Search for the cell housing the specified text and yield its (x, y) center coordinate. 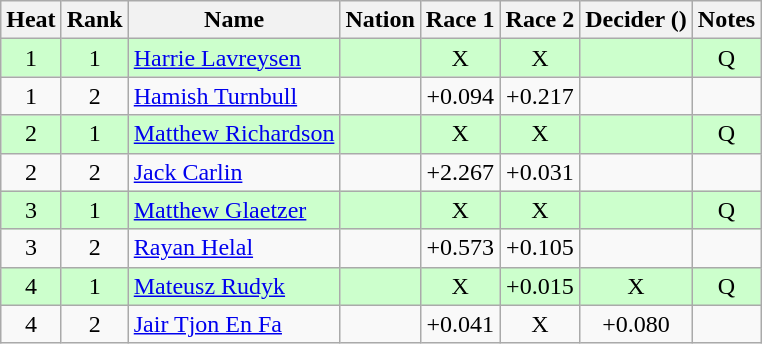
+0.015 (540, 286)
+0.094 (460, 96)
+0.031 (540, 172)
Race 2 (540, 20)
Decider () (636, 20)
+0.041 (460, 324)
Mateusz Rudyk (234, 286)
Matthew Glaetzer (234, 210)
Name (234, 20)
Nation (380, 20)
Matthew Richardson (234, 134)
Rank (94, 20)
Rayan Helal (234, 248)
Notes (726, 20)
+0.105 (540, 248)
Jair Tjon En Fa (234, 324)
+2.267 (460, 172)
+0.080 (636, 324)
Race 1 (460, 20)
Hamish Turnbull (234, 96)
Jack Carlin (234, 172)
+0.573 (460, 248)
+0.217 (540, 96)
Harrie Lavreysen (234, 58)
Heat (31, 20)
